Scan for the cell matching the given text and deliver its [x, y] coordinate at center. 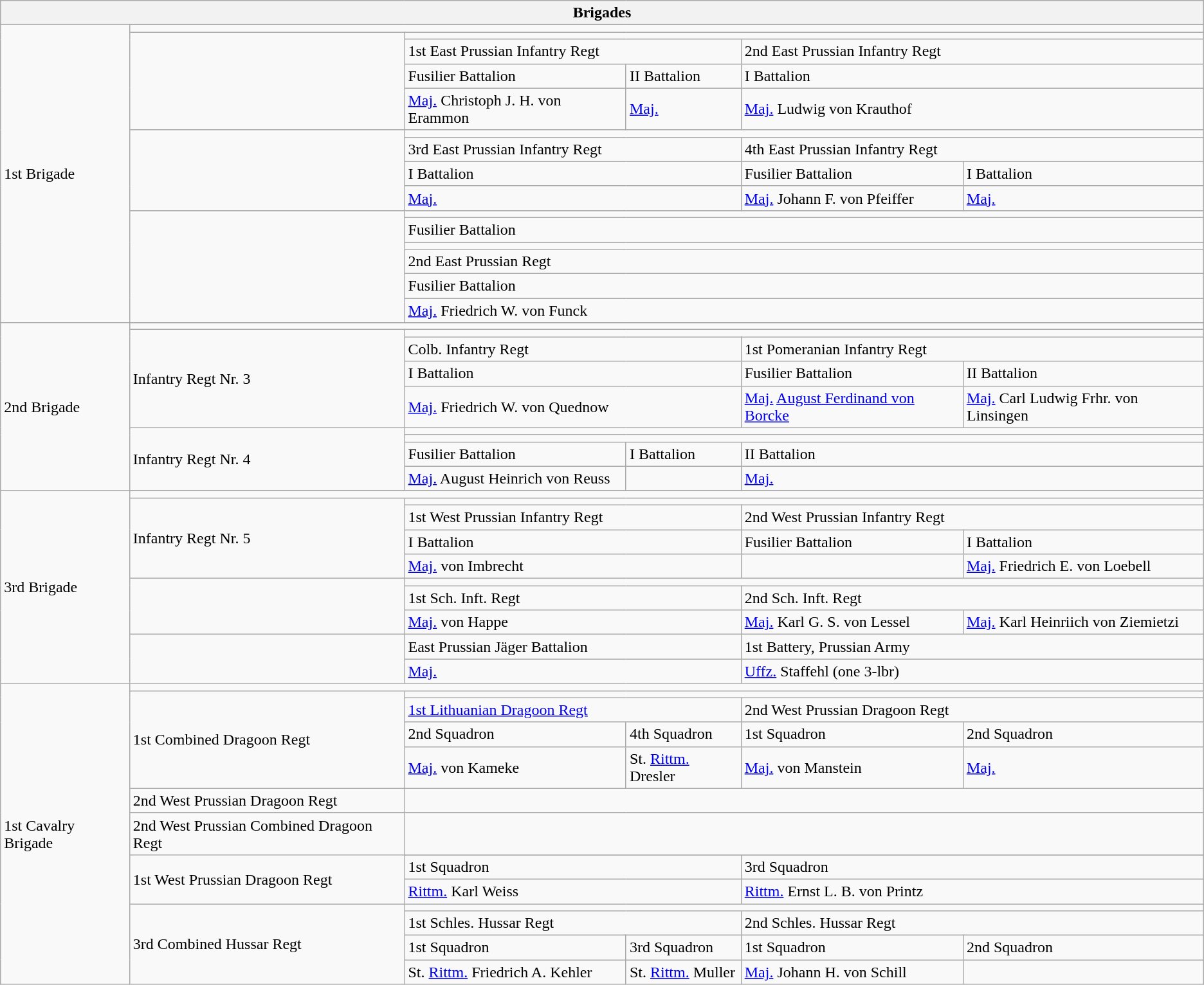
2nd West Prussian Infantry Regt [972, 517]
1st Cavalry Brigade [66, 834]
2nd West Prussian Combined Dragoon Regt [267, 833]
2nd Brigade [66, 407]
Maj. Friedrich E. von Loebell [1083, 566]
Maj. Christoph J. H. von Erammon [515, 109]
3rd East Prussian Infantry Regt [572, 149]
4th East Prussian Infantry Regt [972, 149]
2nd East Prussian Regt [804, 262]
Maj. August Heinrich von Reuss [515, 478]
1st Combined Dragoon Regt [267, 739]
Maj. von Kameke [515, 768]
Rittm. Ernst L. B. von Printz [972, 891]
Maj. Karl G. S. von Lessel [852, 622]
St. Rittm. Friedrich A. Kehler [515, 972]
Infantry Regt Nr. 4 [267, 459]
1st West Prussian Infantry Regt [572, 517]
Maj. Carl Ludwig Frhr. von Linsingen [1083, 406]
1st West Prussian Dragoon Regt [267, 879]
2nd East Prussian Infantry Regt [972, 51]
Maj. August Ferdinand von Borcke [852, 406]
Uffz. Staffehl (one 3-lbr) [972, 671]
Maj. Johann F. von Pfeiffer [852, 198]
East Prussian Jäger Battalion [572, 647]
Maj. von Imbrecht [572, 566]
Colb. Infantry Regt [572, 349]
St. Rittm. Dresler [683, 768]
3rd Brigade [66, 587]
Maj. Karl Heinriich von Ziemietzi [1083, 622]
3rd Combined Hussar Regt [267, 944]
Maj. von Happe [572, 622]
1st East Prussian Infantry Regt [572, 51]
Brigades [602, 13]
Rittm. Karl Weiss [572, 891]
1st Brigade [66, 174]
1st Schles. Hussar Regt [572, 923]
2nd Schles. Hussar Regt [972, 923]
1st Battery, Prussian Army [972, 647]
St. Rittm. Muller [683, 972]
2nd Sch. Inft. Regt [972, 598]
Maj. Friedrich W. von Funck [804, 311]
1st Pomeranian Infantry Regt [972, 349]
1st Sch. Inft. Regt [572, 598]
Infantry Regt Nr. 3 [267, 379]
1st Lithuanian Dragoon Regt [572, 710]
Maj. Johann H. von Schill [852, 972]
Maj. Ludwig von Krauthof [972, 109]
Maj. Friedrich W. von Quednow [572, 406]
Maj. von Manstein [852, 768]
4th Squadron [683, 734]
Infantry Regt Nr. 5 [267, 538]
